Scan for the cell matching the given text and deliver its (x, y) coordinate at center. 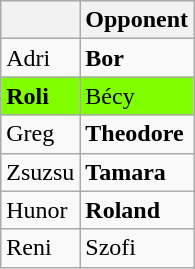
Tamara (137, 172)
Hunor (40, 210)
Opponent (137, 20)
Roland (137, 210)
Adri (40, 58)
Roli (40, 96)
Reni (40, 248)
Szofi (137, 248)
Zsuzsu (40, 172)
Bor (137, 58)
Greg (40, 134)
Bécy (137, 96)
Theodore (137, 134)
